Find where the given text appears and provide that cell's center as [x, y] coordinate. 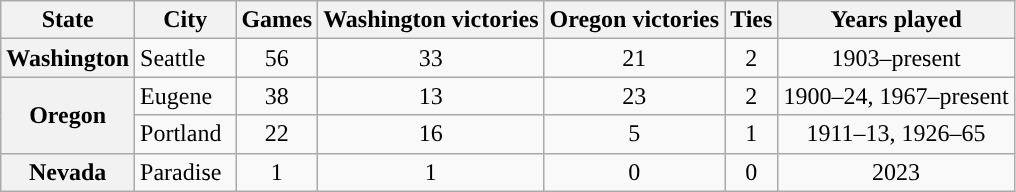
1900–24, 1967–present [896, 96]
1911–13, 1926–65 [896, 134]
Portland [186, 134]
Years played [896, 20]
Eugene [186, 96]
Paradise [186, 172]
Seattle [186, 58]
Nevada [68, 172]
13 [431, 96]
Oregon [68, 115]
Oregon victories [634, 20]
23 [634, 96]
City [186, 20]
Washington victories [431, 20]
38 [277, 96]
2023 [896, 172]
56 [277, 58]
Games [277, 20]
16 [431, 134]
5 [634, 134]
22 [277, 134]
Ties [752, 20]
33 [431, 58]
Washington [68, 58]
State [68, 20]
21 [634, 58]
1903–present [896, 58]
